Find where the given text appears and provide that cell's center as (X, Y) coordinate. 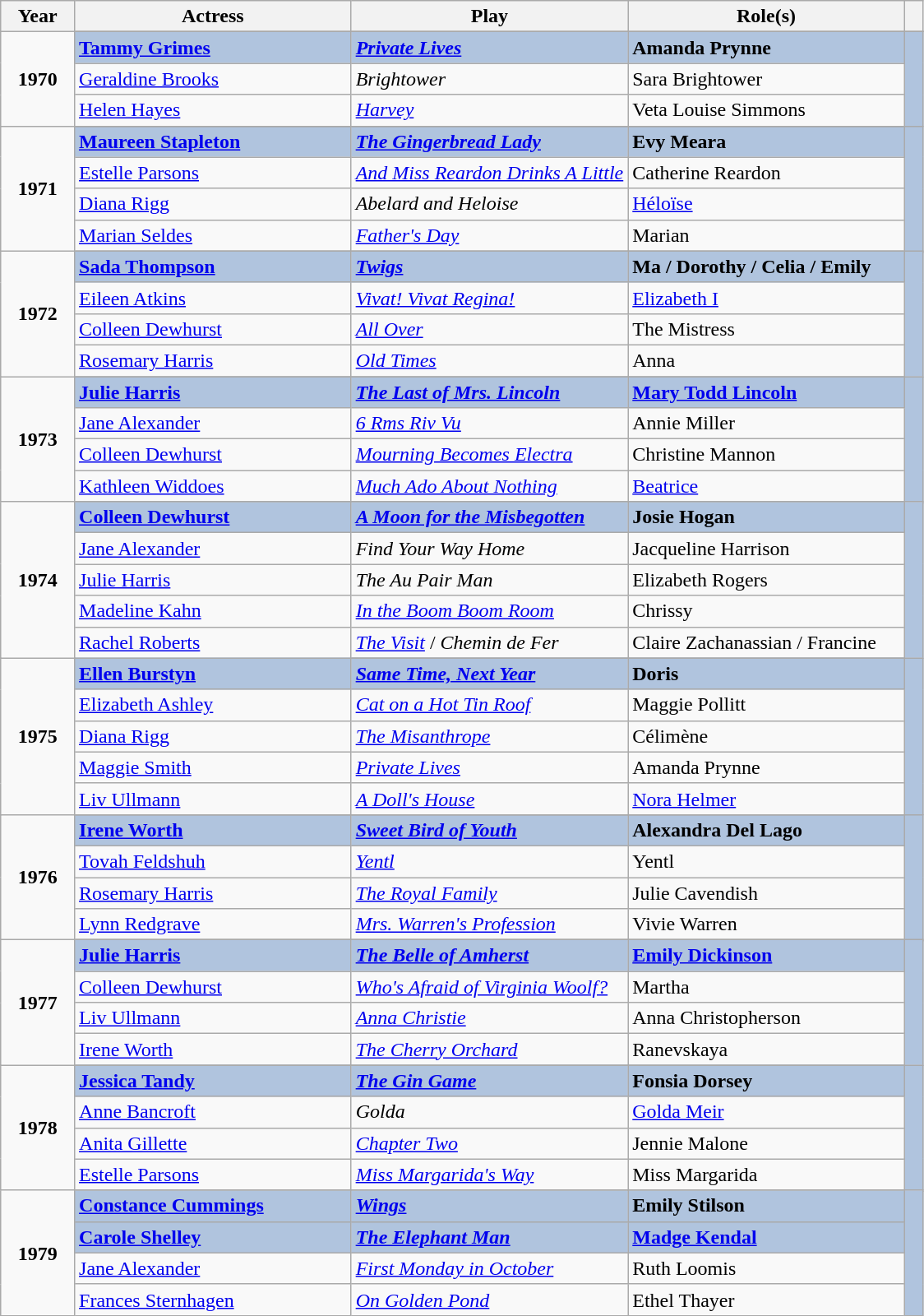
Sweet Bird of Youth (490, 830)
Old Times (490, 360)
Josie Hogan (766, 517)
1979 (38, 1253)
Emily Stilson (766, 1206)
Alexandra Del Lago (766, 830)
Miss Margarida's Way (490, 1175)
Golda (490, 1112)
Christine Mannon (766, 455)
Ellen Burstyn (214, 674)
The Au Pair Man (490, 580)
Martha (766, 987)
Mary Todd Lincoln (766, 392)
Maggie Smith (214, 767)
Evy Meara (766, 141)
Vivat! Vivat Regina! (490, 298)
Tammy Grimes (214, 48)
1970 (38, 79)
Same Time, Next Year (490, 674)
1975 (38, 736)
Lynn Redgrave (214, 924)
1971 (38, 188)
Anne Bancroft (214, 1112)
Ranevskaya (766, 1050)
Eileen Atkins (214, 298)
1973 (38, 439)
Célimène (766, 736)
Julie Cavendish (766, 892)
All Over (490, 329)
Anna (766, 360)
Madge Kendal (766, 1237)
Role(s) (766, 16)
Abelard and Heloise (490, 204)
1977 (38, 1003)
Chapter Two (490, 1143)
Twigs (490, 266)
Cat on a Hot Tin Roof (490, 705)
Beatrice (766, 486)
Geraldine Brooks (214, 79)
Emily Dickinson (766, 956)
Actress (214, 16)
Kathleen Widdoes (214, 486)
The Gin Game (490, 1081)
Ma / Dorothy / Celia / Emily (766, 266)
The Last of Mrs. Lincoln (490, 392)
Tovah Feldshuh (214, 861)
Annie Miller (766, 424)
Mourning Becomes Electra (490, 455)
Brightower (490, 79)
Elizabeth Ashley (214, 705)
Doris (766, 674)
Carole Shelley (214, 1237)
Anita Gillette (214, 1143)
The Mistress (766, 329)
Madeline Kahn (214, 611)
Frances Sternhagen (214, 1300)
The Misanthrope (490, 736)
Veta Louise Simmons (766, 110)
Jennie Malone (766, 1143)
A Moon for the Misbegotten (490, 517)
Chrissy (766, 611)
Jacqueline Harrison (766, 549)
Catherine Reardon (766, 173)
Rachel Roberts (214, 642)
1974 (38, 580)
Elizabeth I (766, 298)
Wings (490, 1206)
On Golden Pond (490, 1300)
Marian (766, 235)
The Cherry Orchard (490, 1050)
Who's Afraid of Virginia Woolf? (490, 987)
And Miss Reardon Drinks A Little (490, 173)
1978 (38, 1128)
Ruth Loomis (766, 1268)
The Royal Family (490, 892)
Jessica Tandy (214, 1081)
Anna Christopherson (766, 1018)
Vivie Warren (766, 924)
Harvey (490, 110)
1972 (38, 313)
Helen Hayes (214, 110)
Find Your Way Home (490, 549)
Anna Christie (490, 1018)
Play (490, 16)
Father's Day (490, 235)
A Doll's House (490, 799)
1976 (38, 877)
The Elephant Man (490, 1237)
Maggie Pollitt (766, 705)
The Gingerbread Lady (490, 141)
Sada Thompson (214, 266)
The Visit / Chemin de Fer (490, 642)
Fonsia Dorsey (766, 1081)
Héloïse (766, 204)
First Monday in October (490, 1268)
Elizabeth Rogers (766, 580)
Much Ado About Nothing (490, 486)
Maureen Stapleton (214, 141)
Constance Cummings (214, 1206)
Golda Meir (766, 1112)
Nora Helmer (766, 799)
Year (38, 16)
Mrs. Warren's Profession (490, 924)
6 Rms Riv Vu (490, 424)
Claire Zachanassian / Francine (766, 642)
Miss Margarida (766, 1175)
In the Boom Boom Room (490, 611)
Ethel Thayer (766, 1300)
Sara Brightower (766, 79)
Marian Seldes (214, 235)
The Belle of Amherst (490, 956)
